Search for the cell housing the specified text and yield its (x, y) center coordinate. 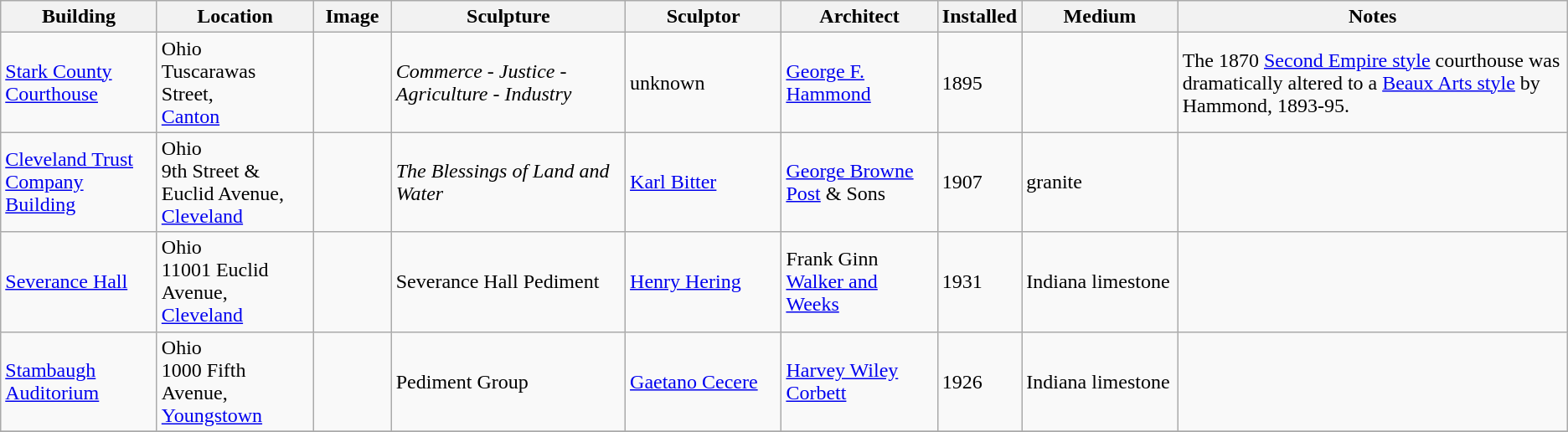
Severance Hall (79, 281)
Architect (859, 17)
Cleveland Trust Company Building (79, 183)
Karl Bitter (704, 183)
Sculptor (704, 17)
Ohio9th Street & Euclid Avenue,Cleveland (235, 183)
granite (1100, 183)
Sculpture (508, 17)
Ohio1000 Fifth Avenue,Youngstown (235, 382)
Ohio11001 Euclid Avenue,Cleveland (235, 281)
Pediment Group (508, 382)
Installed (979, 17)
Image (352, 17)
Harvey Wiley Corbett (859, 382)
1907 (979, 183)
The 1870 Second Empire style courthouse was dramatically altered to a Beaux Arts style by Hammond, 1893-95. (1372, 82)
Notes (1372, 17)
George Browne Post & Sons (859, 183)
Gaetano Cecere (704, 382)
George F. Hammond (859, 82)
The Blessings of Land and Water (508, 183)
1926 (979, 382)
Henry Hering (704, 281)
Stark County Courthouse (79, 82)
1931 (979, 281)
Severance Hall Pediment (508, 281)
OhioTuscarawas Street,Canton (235, 82)
Stambaugh Auditorium (79, 382)
Medium (1100, 17)
1895 (979, 82)
Commerce - Justice - Agriculture - Industry (508, 82)
Building (79, 17)
unknown (704, 82)
Location (235, 17)
Frank GinnWalker and Weeks (859, 281)
